Output the (X, Y) coordinate of the center of the cell containing the given text.  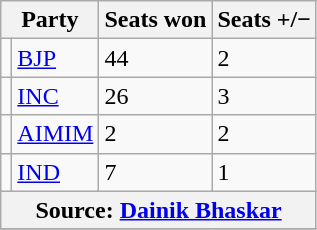
BJP (56, 58)
1 (264, 172)
3 (264, 96)
7 (156, 172)
Source: Dainik Bhaskar (159, 210)
Seats +/− (264, 20)
Party (50, 20)
INC (56, 96)
Seats won (156, 20)
26 (156, 96)
44 (156, 58)
AIMIM (56, 134)
IND (56, 172)
